Capture the cell that displays the provided text and extract its [X, Y] central coordinate. 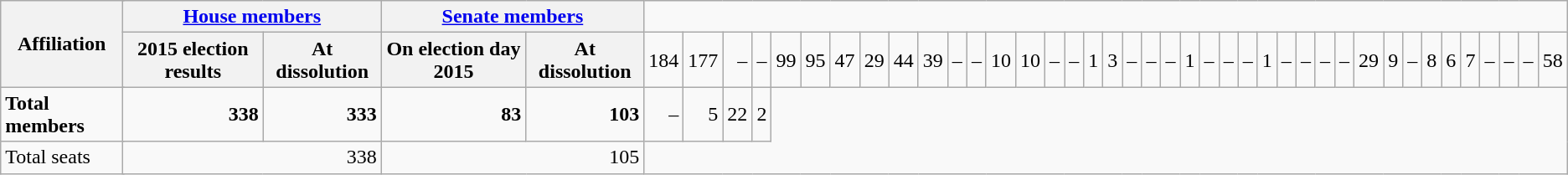
184 [663, 60]
2 [762, 114]
Total members [62, 114]
5 [704, 114]
Senate members [513, 17]
House members [251, 17]
Affiliation [62, 44]
103 [585, 114]
44 [903, 60]
105 [513, 157]
99 [786, 60]
8 [1432, 60]
2015 election results [193, 60]
On election day 2015 [454, 60]
22 [737, 114]
9 [1394, 60]
Total seats [62, 157]
333 [322, 114]
83 [454, 114]
58 [1553, 60]
7 [1471, 60]
3 [1112, 60]
95 [816, 60]
177 [704, 60]
47 [844, 60]
6 [1451, 60]
39 [933, 60]
